Locate the cell with the specified text and output its [x, y] center coordinate. 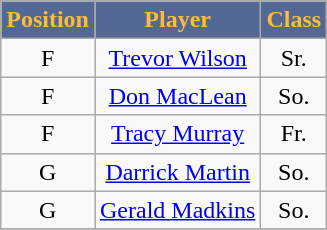
Gerald Madkins [177, 210]
Tracy Murray [177, 134]
Class [294, 20]
Sr. [294, 58]
Position [48, 20]
Darrick Martin [177, 172]
Fr. [294, 134]
Trevor Wilson [177, 58]
Don MacLean [177, 96]
Player [177, 20]
